Determine the [X, Y] coordinate at the center of the cell enclosing the given text.  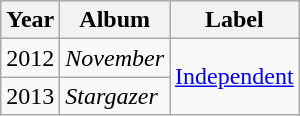
Independent [235, 77]
Label [235, 20]
2012 [30, 58]
2013 [30, 96]
Year [30, 20]
Stargazer [115, 96]
Album [115, 20]
November [115, 58]
